For the text-containing cell, return its midpoint in (X, Y) coordinate format. 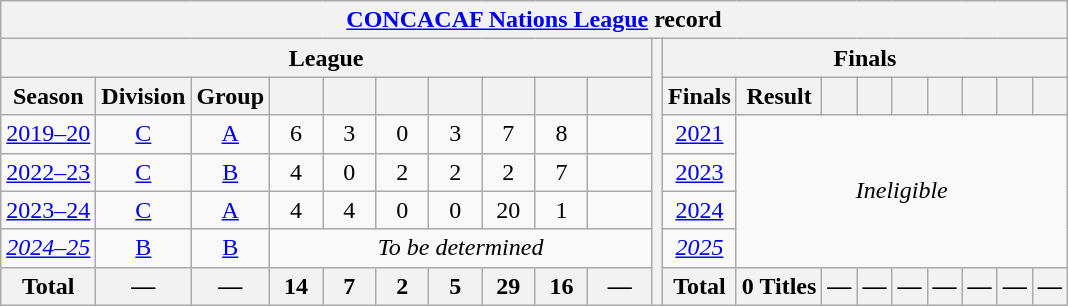
Result (779, 96)
2025 (700, 248)
20 (508, 210)
29 (508, 286)
1 (562, 210)
6 (296, 134)
Group (230, 96)
5 (456, 286)
Division (144, 96)
8 (562, 134)
2022–23 (48, 172)
2023–24 (48, 210)
Ineligible (902, 191)
League (326, 58)
16 (562, 286)
To be determined (461, 248)
0 Titles (779, 286)
CONCACAF Nations League record (534, 20)
2024 (700, 210)
2023 (700, 172)
Season (48, 96)
2024–25 (48, 248)
2019–20 (48, 134)
14 (296, 286)
2021 (700, 134)
